Find where the given text appears and provide that cell's center as (x, y) coordinate. 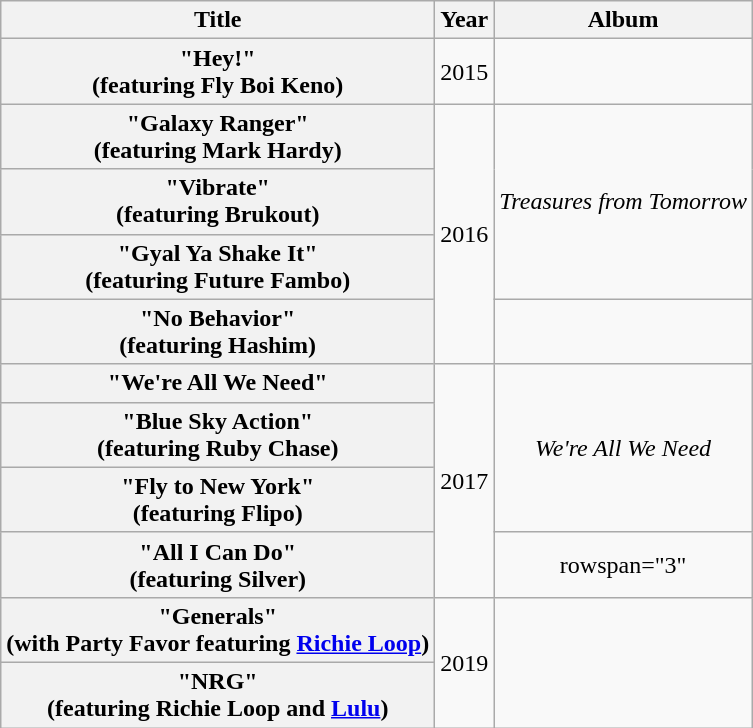
"Hey!"(featuring Fly Boi Keno) (218, 72)
"Galaxy Ranger"(featuring Mark Hardy) (218, 136)
rowspan="3" (624, 564)
"Blue Sky Action" (featuring Ruby Chase) (218, 434)
We're All We Need (624, 448)
2017 (464, 480)
2016 (464, 234)
2015 (464, 72)
"Vibrate"(featuring Brukout) (218, 202)
Album (624, 20)
Title (218, 20)
Treasures from Tomorrow (624, 202)
"All I Can Do" (featuring Silver) (218, 564)
"Gyal Ya Shake It"(featuring Future Fambo) (218, 266)
"No Behavior"(featuring Hashim) (218, 332)
"Generals" (with Party Favor featuring Richie Loop) (218, 630)
Year (464, 20)
"Fly to New York" (featuring Flipo) (218, 500)
"We're All We Need" (218, 383)
2019 (464, 662)
"NRG" (featuring Richie Loop and Lulu) (218, 694)
